Locate the cell with the specified text and output its [x, y] center coordinate. 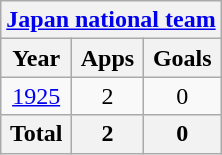
Year [36, 58]
Total [36, 134]
Japan national team [111, 20]
Goals [182, 58]
1925 [36, 96]
Apps [108, 58]
